Search for the cell housing the specified text and yield its [X, Y] center coordinate. 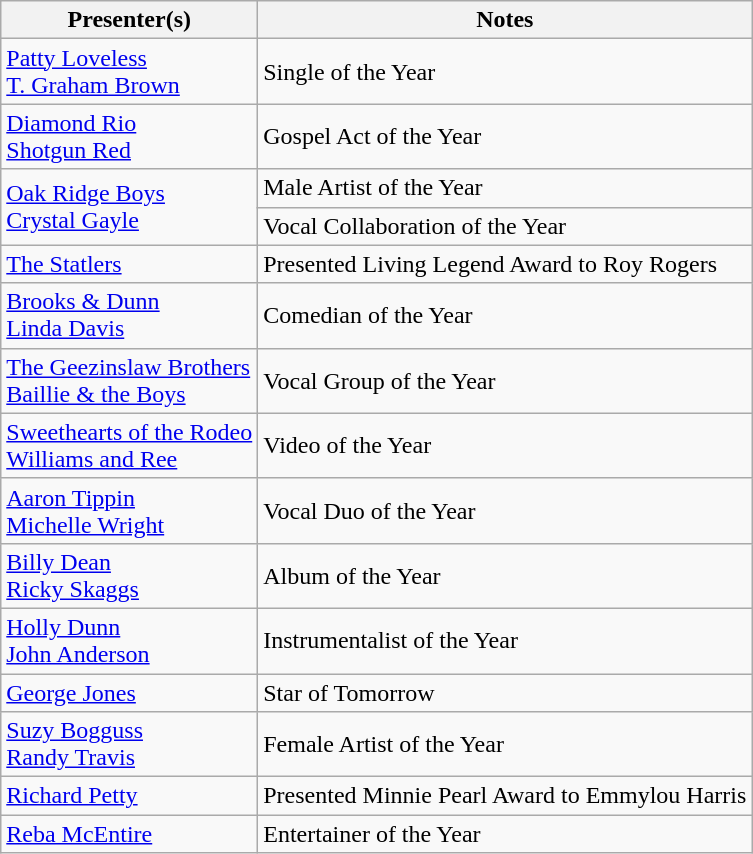
Vocal Group of the Year [505, 380]
The Statlers [130, 264]
Aaron TippinMichelle Wright [130, 510]
Gospel Act of the Year [505, 136]
Presented Living Legend Award to Roy Rogers [505, 264]
Reba McEntire [130, 834]
Brooks & DunnLinda Davis [130, 316]
Female Artist of the Year [505, 744]
Billy DeanRicky Skaggs [130, 576]
Single of the Year [505, 72]
Vocal Duo of the Year [505, 510]
Instrumentalist of the Year [505, 640]
Notes [505, 20]
Male Artist of the Year [505, 188]
George Jones [130, 693]
Star of Tomorrow [505, 693]
Suzy BoggussRandy Travis [130, 744]
Entertainer of the Year [505, 834]
Presenter(s) [130, 20]
Presented Minnie Pearl Award to Emmylou Harris [505, 796]
Album of the Year [505, 576]
Oak Ridge BoysCrystal Gayle [130, 207]
Vocal Collaboration of the Year [505, 226]
Comedian of the Year [505, 316]
Patty LovelessT. Graham Brown [130, 72]
Video of the Year [505, 446]
Sweethearts of the RodeoWilliams and Ree [130, 446]
Holly DunnJohn Anderson [130, 640]
The Geezinslaw BrothersBaillie & the Boys [130, 380]
Diamond RioShotgun Red [130, 136]
Richard Petty [130, 796]
